Scan for the cell matching the given text and deliver its (X, Y) coordinate at center. 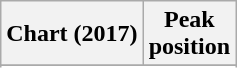
Peakposition (189, 34)
Chart (2017) (72, 34)
